Search for the cell housing the specified text and yield its (X, Y) center coordinate. 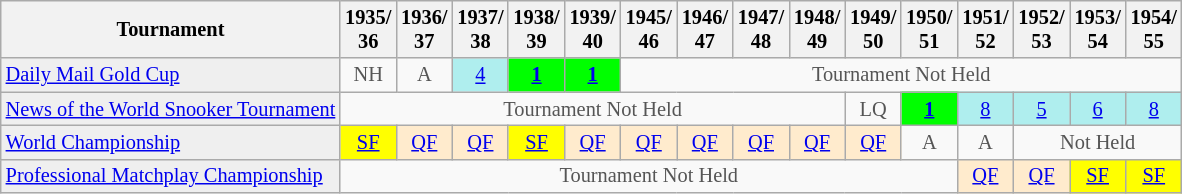
4 (480, 75)
1947/48 (761, 29)
1936/37 (424, 29)
NH (368, 75)
1935/36 (368, 29)
5 (1041, 109)
Professional Matchplay Championship (170, 176)
1952/53 (1041, 29)
1948/49 (817, 29)
1949/50 (873, 29)
1937/38 (480, 29)
Daily Mail Gold Cup (170, 75)
1953/54 (1098, 29)
1954/55 (1154, 29)
1945/46 (649, 29)
1951/52 (985, 29)
World Championship (170, 142)
6 (1098, 109)
News of the World Snooker Tournament (170, 109)
Tournament (170, 29)
1946/47 (705, 29)
1938/39 (536, 29)
1939/40 (593, 29)
LQ (873, 109)
1950/51 (929, 29)
Not Held (1097, 142)
